Identify which cell holds the provided text, then report its [X, Y] central coordinate. 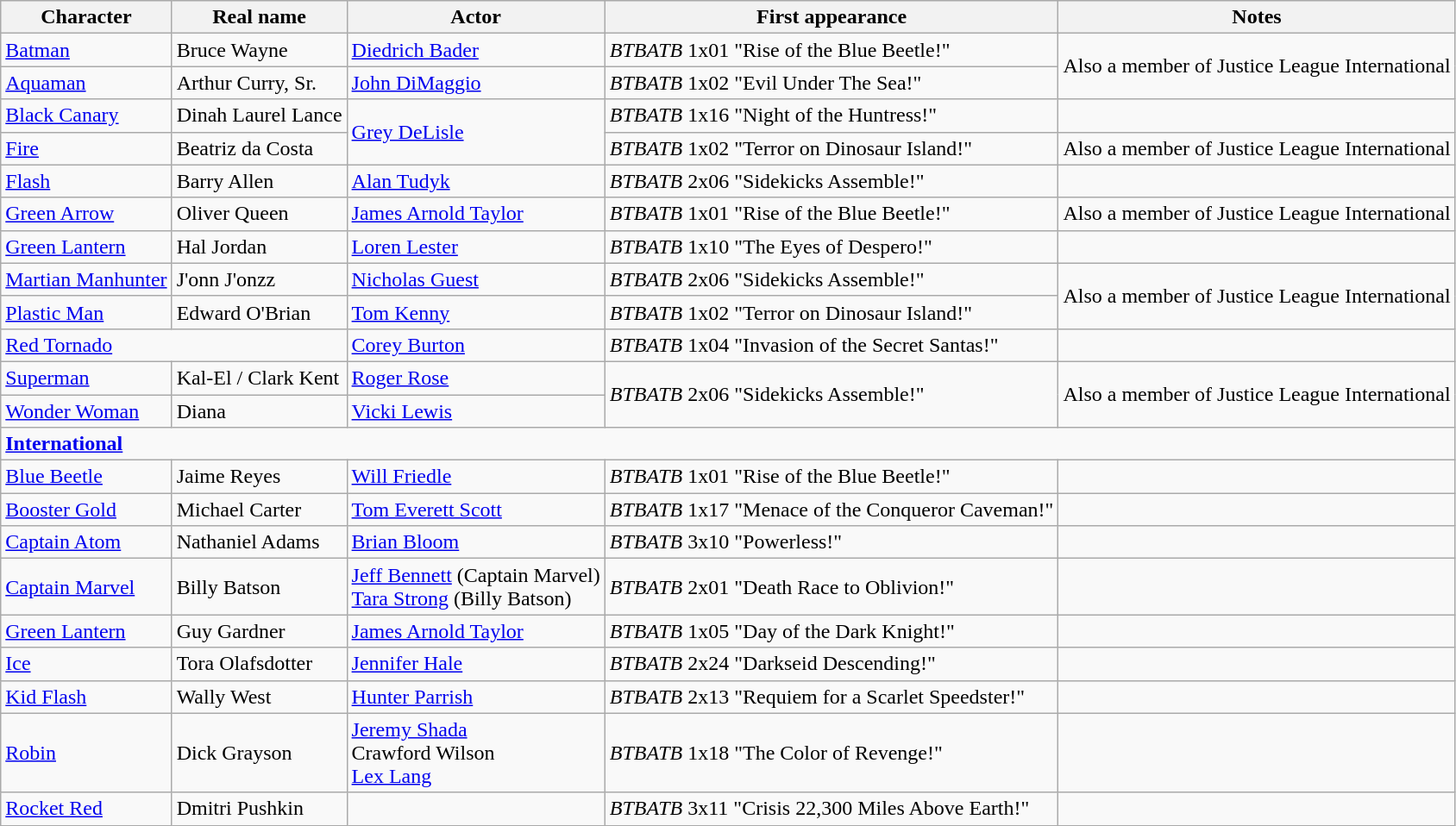
Batman [86, 50]
Brian Bloom [476, 542]
Martian Manhunter [86, 279]
Ice [86, 664]
Notes [1257, 17]
Vicki Lewis [476, 411]
Jeff Bennett (Captain Marvel)Tara Strong (Billy Batson) [476, 586]
BTBATB 1x04 "Invasion of the Secret Santas!" [832, 345]
Nicholas Guest [476, 279]
Edward O'Brian [259, 312]
Alan Tudyk [476, 181]
Booster Gold [86, 510]
Robin [86, 753]
Jaime Reyes [259, 477]
Bruce Wayne [259, 50]
Superman [86, 378]
J'onn J'onzz [259, 279]
Dinah Laurel Lance [259, 116]
Wonder Woman [86, 411]
Diedrich Bader [476, 50]
Plastic Man [86, 312]
Fire [86, 148]
Tom Everett Scott [476, 510]
Blue Beetle [86, 477]
BTBATB 1x10 "The Eyes of Despero!" [832, 247]
Corey Burton [476, 345]
BTBATB 2x01 "Death Race to Oblivion!" [832, 586]
Real name [259, 17]
Hunter Parrish [476, 697]
Nathaniel Adams [259, 542]
Arthur Curry, Sr. [259, 83]
Michael Carter [259, 510]
BTBATB 1x17 "Menace of the Conqueror Caveman!" [832, 510]
Loren Lester [476, 247]
Roger Rose [476, 378]
BTBATB 1x02 "Evil Under The Sea!" [832, 83]
Barry Allen [259, 181]
Jeremy ShadaCrawford WilsonLex Lang [476, 753]
Red Tornado [174, 345]
BTBATB 2x13 "Requiem for a Scarlet Speedster!" [832, 697]
Dick Grayson [259, 753]
Kid Flash [86, 697]
Jennifer Hale [476, 664]
Grey DeLisle [476, 132]
Tom Kenny [476, 312]
BTBATB 2x24 "Darkseid Descending!" [832, 664]
Kal-El / Clark Kent [259, 378]
Diana [259, 411]
Oliver Queen [259, 214]
Beatriz da Costa [259, 148]
Will Friedle [476, 477]
Rocket Red [86, 809]
Wally West [259, 697]
BTBATB 1x16 "Night of the Huntress!" [832, 116]
International [728, 444]
Guy Gardner [259, 631]
Black Canary [86, 116]
Aquaman [86, 83]
Green Arrow [86, 214]
Tora Olafsdotter [259, 664]
BTBATB 1x05 "Day of the Dark Knight!" [832, 631]
Actor [476, 17]
BTBATB 3x11 "Crisis 22,300 Miles Above Earth!" [832, 809]
BTBATB 1x18 "The Color of Revenge!" [832, 753]
Hal Jordan [259, 247]
Captain Marvel [86, 586]
BTBATB 3x10 "Powerless!" [832, 542]
Billy Batson [259, 586]
John DiMaggio [476, 83]
Flash [86, 181]
Captain Atom [86, 542]
First appearance [832, 17]
Character [86, 17]
Dmitri Pushkin [259, 809]
